Scan for the cell matching the given text and deliver its [x, y] coordinate at center. 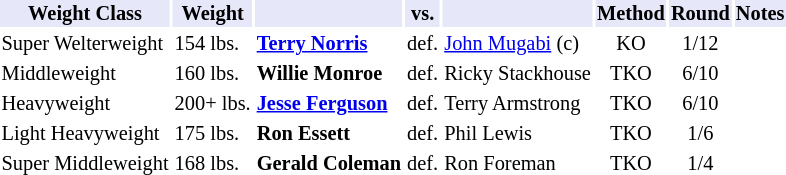
Middleweight [85, 74]
Ricky Stackhouse [518, 74]
KO [630, 44]
vs. [423, 14]
Terry Armstrong [518, 104]
Notes [760, 14]
Weight Class [85, 14]
Light Heavyweight [85, 134]
Willie Monroe [328, 74]
Weight [212, 14]
175 lbs. [212, 134]
1/12 [700, 44]
1/6 [700, 134]
Ron Essett [328, 134]
200+ lbs. [212, 104]
John Mugabi (c) [518, 44]
Phil Lewis [518, 134]
Jesse Ferguson [328, 104]
Method [630, 14]
160 lbs. [212, 74]
Round [700, 14]
Terry Norris [328, 44]
154 lbs. [212, 44]
Heavyweight [85, 104]
Super Welterweight [85, 44]
